From the cell containing the given text, extract its center point as [X, Y] coordinate. 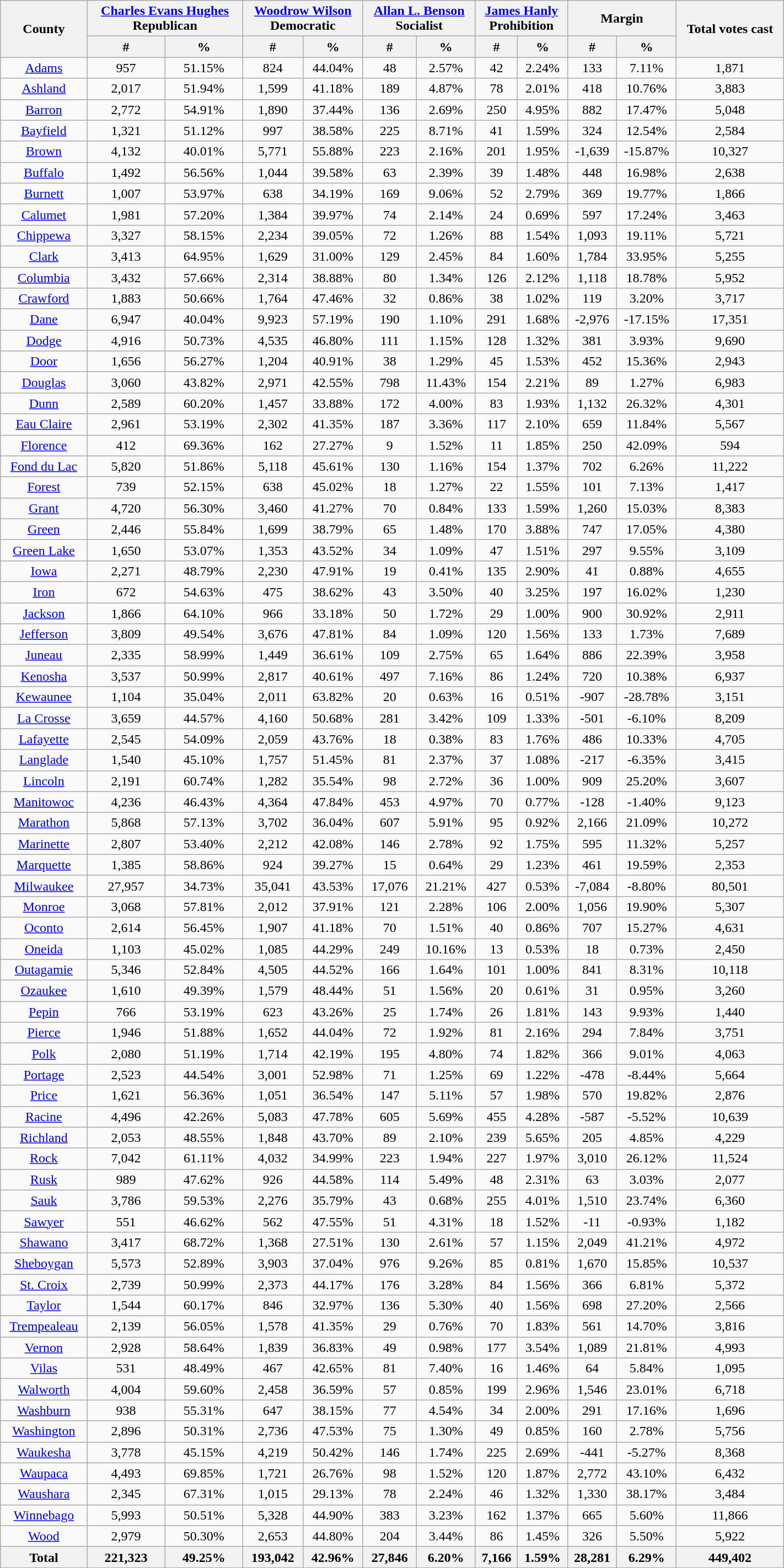
3,109 [730, 550]
27,846 [389, 1557]
Barron [44, 110]
1.10% [445, 320]
3,659 [126, 718]
989 [126, 1179]
9,923 [272, 320]
2,446 [126, 529]
1.85% [543, 445]
Burnett [44, 193]
2.45% [445, 256]
James HanlyProhibition [522, 19]
1.60% [543, 256]
169 [389, 193]
4,535 [272, 341]
1,652 [272, 1033]
1,093 [592, 235]
58.86% [204, 865]
846 [272, 1306]
453 [389, 802]
3,778 [126, 1452]
1.81% [543, 1012]
31.00% [333, 256]
2,896 [126, 1431]
42.09% [647, 445]
2.21% [543, 382]
1,981 [126, 214]
926 [272, 1179]
5,083 [272, 1117]
1.53% [543, 362]
58.15% [204, 235]
5,664 [730, 1075]
747 [592, 529]
2,271 [126, 571]
6.20% [445, 1557]
1,103 [126, 949]
54.63% [204, 592]
3,816 [730, 1327]
31 [592, 991]
26.32% [647, 403]
7.11% [647, 68]
-587 [592, 1117]
1,449 [272, 655]
381 [592, 341]
33.18% [333, 613]
Margin [622, 19]
Marinette [44, 844]
37.44% [333, 110]
128 [496, 341]
2,011 [272, 697]
448 [592, 173]
24 [496, 214]
10.76% [647, 89]
Crawford [44, 299]
461 [592, 865]
707 [592, 928]
1.95% [543, 152]
5,307 [730, 907]
46.62% [204, 1221]
189 [389, 89]
6,360 [730, 1200]
2,049 [592, 1242]
47.53% [333, 1431]
2.57% [445, 68]
7.84% [647, 1033]
Sauk [44, 1200]
55.31% [204, 1410]
15.85% [647, 1263]
60.20% [204, 403]
21.21% [445, 886]
1,321 [126, 131]
4,380 [730, 529]
9.93% [647, 1012]
1.30% [445, 1431]
1.16% [445, 466]
4.95% [543, 110]
Eau Claire [44, 424]
Buffalo [44, 173]
16.98% [647, 173]
19.90% [647, 907]
2,638 [730, 173]
1,621 [126, 1096]
3.88% [543, 529]
-15.87% [647, 152]
2,335 [126, 655]
Jackson [44, 613]
Iron [44, 592]
0.84% [445, 508]
52.98% [333, 1075]
Clark [44, 256]
Ashland [44, 89]
427 [496, 886]
1.82% [543, 1054]
2.61% [445, 1242]
1,056 [592, 907]
Vernon [44, 1348]
-501 [592, 718]
-8.44% [647, 1075]
42.19% [333, 1054]
10,327 [730, 152]
8,383 [730, 508]
Waupaca [44, 1473]
900 [592, 613]
La Crosse [44, 718]
25.20% [647, 781]
166 [389, 970]
Outagamie [44, 970]
418 [592, 89]
57.20% [204, 214]
50 [389, 613]
Marquette [44, 865]
Brown [44, 152]
-6.35% [647, 760]
6,718 [730, 1389]
6,937 [730, 676]
45 [496, 362]
1,629 [272, 256]
3,809 [126, 634]
0.92% [543, 823]
3.36% [445, 424]
2,080 [126, 1054]
5,372 [730, 1285]
1.93% [543, 403]
1,714 [272, 1054]
Ozaukee [44, 991]
27.20% [647, 1306]
26.76% [333, 1473]
204 [389, 1536]
Washington [44, 1431]
129 [389, 256]
1,764 [272, 299]
56.56% [204, 173]
4,505 [272, 970]
52.89% [204, 1263]
12.54% [647, 131]
35.79% [333, 1200]
47 [496, 550]
Douglas [44, 382]
0.41% [445, 571]
57.66% [204, 277]
Pepin [44, 1012]
3,537 [126, 676]
50.51% [204, 1515]
3,260 [730, 991]
3,958 [730, 655]
1,044 [272, 173]
43.26% [333, 1012]
2,961 [126, 424]
1,699 [272, 529]
0.77% [543, 802]
595 [592, 844]
1,353 [272, 550]
0.76% [445, 1327]
475 [272, 592]
160 [592, 1431]
467 [272, 1368]
56.05% [204, 1327]
57.19% [333, 320]
22.39% [647, 655]
1.94% [445, 1159]
1,721 [272, 1473]
49.39% [204, 991]
449,402 [730, 1557]
497 [389, 676]
53.97% [204, 193]
11,866 [730, 1515]
10,537 [730, 1263]
17.47% [647, 110]
2,353 [730, 865]
34.19% [333, 193]
42 [496, 68]
2.14% [445, 214]
47.81% [333, 634]
0.88% [647, 571]
77 [389, 1410]
2,523 [126, 1075]
702 [592, 466]
4,004 [126, 1389]
Taylor [44, 1306]
19.59% [647, 865]
54.09% [204, 739]
106 [496, 907]
47.84% [333, 802]
38.88% [333, 277]
147 [389, 1096]
597 [592, 214]
1,440 [730, 1012]
11,524 [730, 1159]
5.84% [647, 1368]
1,085 [272, 949]
44.57% [204, 718]
1.92% [445, 1033]
47.62% [204, 1179]
Chippewa [44, 235]
27.51% [333, 1242]
3.93% [647, 341]
659 [592, 424]
33.88% [333, 403]
1,095 [730, 1368]
13 [496, 949]
8.71% [445, 131]
957 [126, 68]
40.61% [333, 676]
3.03% [647, 1179]
19.77% [647, 193]
60.74% [204, 781]
3.50% [445, 592]
281 [389, 718]
Kenosha [44, 676]
976 [389, 1263]
1,104 [126, 697]
Rusk [44, 1179]
1,260 [592, 508]
4,496 [126, 1117]
143 [592, 1012]
47.55% [333, 1221]
5.60% [647, 1515]
15.36% [647, 362]
3,001 [272, 1075]
36 [496, 781]
St. Croix [44, 1285]
1,368 [272, 1242]
2,276 [272, 1200]
26.12% [647, 1159]
9.01% [647, 1054]
1,182 [730, 1221]
561 [592, 1327]
Allan L. BensonSocialist [419, 19]
126 [496, 277]
49.54% [204, 634]
43.76% [333, 739]
Fond du Lac [44, 466]
51.15% [204, 68]
39.58% [333, 173]
-1,639 [592, 152]
51.86% [204, 466]
36.61% [333, 655]
3,151 [730, 697]
35,041 [272, 886]
Washburn [44, 1410]
Marathon [44, 823]
44.17% [333, 1285]
42.55% [333, 382]
195 [389, 1054]
4,655 [730, 571]
37 [496, 760]
2.39% [445, 173]
1.97% [543, 1159]
3,717 [730, 299]
34.73% [204, 886]
92 [496, 844]
42.08% [333, 844]
Total votes cast [730, 29]
Forest [44, 487]
2,911 [730, 613]
1,132 [592, 403]
69.85% [204, 1473]
1.46% [543, 1368]
38.15% [333, 1410]
111 [389, 341]
48.44% [333, 991]
-441 [592, 1452]
28,281 [592, 1557]
4,916 [126, 341]
531 [126, 1368]
63.82% [333, 697]
52 [496, 193]
1,848 [272, 1138]
4,972 [730, 1242]
4.00% [445, 403]
5,771 [272, 152]
672 [126, 592]
4,364 [272, 802]
720 [592, 676]
57.13% [204, 823]
5.65% [543, 1138]
605 [389, 1117]
1,578 [272, 1327]
2,943 [730, 362]
25 [389, 1012]
1,204 [272, 362]
39.27% [333, 865]
2,584 [730, 131]
1.73% [647, 634]
-28.78% [647, 697]
1,650 [126, 550]
47.46% [333, 299]
59.53% [204, 1200]
19.11% [647, 235]
33.95% [647, 256]
3,883 [730, 89]
0.38% [445, 739]
239 [496, 1138]
1,890 [272, 110]
2,653 [272, 1536]
452 [592, 362]
4.01% [543, 1200]
2,545 [126, 739]
57.81% [204, 907]
1,330 [592, 1494]
10.38% [647, 676]
75 [389, 1431]
44.90% [333, 1515]
16.02% [647, 592]
324 [592, 131]
1.25% [445, 1075]
Juneau [44, 655]
3.23% [445, 1515]
Trempealeau [44, 1327]
1.24% [543, 676]
46.80% [333, 341]
1,839 [272, 1348]
69 [496, 1075]
3.54% [543, 1348]
3,415 [730, 760]
3,702 [272, 823]
1,282 [272, 781]
6.26% [647, 466]
4.97% [445, 802]
2,739 [126, 1285]
9.26% [445, 1263]
6,432 [730, 1473]
38.79% [333, 529]
0.95% [647, 991]
36.04% [333, 823]
30.92% [647, 613]
2.72% [445, 781]
882 [592, 110]
4.85% [647, 1138]
23.74% [647, 1200]
64.95% [204, 256]
4,219 [272, 1452]
39.97% [333, 214]
2,059 [272, 739]
2,817 [272, 676]
739 [126, 487]
5,756 [730, 1431]
22 [496, 487]
51.88% [204, 1033]
2.96% [543, 1389]
67.31% [204, 1494]
Woodrow WilsonDemocratic [303, 19]
-1.40% [647, 802]
40.91% [333, 362]
1,610 [126, 991]
3,327 [126, 235]
64.10% [204, 613]
9 [389, 445]
56.36% [204, 1096]
40.01% [204, 152]
Racine [44, 1117]
1,385 [126, 865]
44.58% [333, 1179]
2,345 [126, 1494]
64 [592, 1368]
997 [272, 131]
38.58% [333, 131]
1,118 [592, 277]
10.16% [445, 949]
5.30% [445, 1306]
80,501 [730, 886]
Dodge [44, 341]
71 [389, 1075]
-8.80% [647, 886]
County [44, 29]
11.43% [445, 382]
42.96% [333, 1557]
48.79% [204, 571]
95 [496, 823]
Shawano [44, 1242]
5,573 [126, 1263]
15 [389, 865]
2,971 [272, 382]
27.27% [333, 445]
9.06% [445, 193]
1,946 [126, 1033]
Milwaukee [44, 886]
2,736 [272, 1431]
9,123 [730, 802]
4,631 [730, 928]
44.54% [204, 1075]
Dunn [44, 403]
51.19% [204, 1054]
647 [272, 1410]
55.88% [333, 152]
43.70% [333, 1138]
1,883 [126, 299]
Winnebago [44, 1515]
1,051 [272, 1096]
0.68% [445, 1200]
-11 [592, 1221]
5,721 [730, 235]
199 [496, 1389]
Sheboygan [44, 1263]
1,417 [730, 487]
Iowa [44, 571]
51.12% [204, 131]
3,460 [272, 508]
47.91% [333, 571]
Total [44, 1557]
34.99% [333, 1159]
37.04% [333, 1263]
249 [389, 949]
1.23% [543, 865]
170 [496, 529]
58.99% [204, 655]
2,314 [272, 277]
1.02% [543, 299]
44.52% [333, 970]
1,457 [272, 403]
294 [592, 1033]
2,053 [126, 1138]
1,784 [592, 256]
10,639 [730, 1117]
61.11% [204, 1159]
21.09% [647, 823]
Richland [44, 1138]
4.87% [445, 89]
1.08% [543, 760]
570 [592, 1096]
Sawyer [44, 1221]
1.22% [543, 1075]
Dane [44, 320]
4.80% [445, 1054]
-6.10% [647, 718]
2,191 [126, 781]
32 [389, 299]
Waukesha [44, 1452]
36.83% [333, 1348]
50.73% [204, 341]
3.42% [445, 718]
56.45% [204, 928]
2,928 [126, 1348]
6,983 [730, 382]
2,589 [126, 403]
4.28% [543, 1117]
824 [272, 68]
Monroe [44, 907]
1,696 [730, 1410]
-217 [592, 760]
8,209 [730, 718]
190 [389, 320]
58.64% [204, 1348]
924 [272, 865]
1.33% [543, 718]
7,689 [730, 634]
2,017 [126, 89]
1,656 [126, 362]
45.10% [204, 760]
1.45% [543, 1536]
Oconto [44, 928]
3,676 [272, 634]
26 [496, 1012]
41.21% [647, 1242]
11.84% [647, 424]
38.62% [333, 592]
4,132 [126, 152]
193,042 [272, 1557]
42.26% [204, 1117]
Vilas [44, 1368]
11 [496, 445]
0.98% [445, 1348]
297 [592, 550]
4,705 [730, 739]
Wood [44, 1536]
36.59% [333, 1389]
69.36% [204, 445]
1,757 [272, 760]
5,346 [126, 970]
5,048 [730, 110]
15.03% [647, 508]
2.28% [445, 907]
39.05% [333, 235]
10,118 [730, 970]
80 [389, 277]
Manitowoc [44, 802]
3,903 [272, 1263]
5,993 [126, 1515]
5.91% [445, 823]
60.17% [204, 1306]
1,599 [272, 89]
53.07% [204, 550]
4,993 [730, 1348]
50.31% [204, 1431]
486 [592, 739]
3,010 [592, 1159]
23.01% [647, 1389]
1.68% [543, 320]
1.75% [543, 844]
18.78% [647, 277]
Green Lake [44, 550]
0.81% [543, 1263]
2,458 [272, 1389]
1,579 [272, 991]
2,139 [126, 1327]
88 [496, 235]
49.25% [204, 1557]
909 [592, 781]
47.78% [333, 1117]
135 [496, 571]
46 [496, 1494]
1,007 [126, 193]
17.05% [647, 529]
766 [126, 1012]
177 [496, 1348]
Florence [44, 445]
4,160 [272, 718]
7.13% [647, 487]
50.68% [333, 718]
798 [389, 382]
187 [389, 424]
Door [44, 362]
2.79% [543, 193]
1,540 [126, 760]
4,236 [126, 802]
7.16% [445, 676]
1.83% [543, 1327]
48.49% [204, 1368]
Bayfield [44, 131]
4,063 [730, 1054]
326 [592, 1536]
85 [496, 1263]
Price [44, 1096]
9.55% [647, 550]
10.33% [647, 739]
2.90% [543, 571]
17.24% [647, 214]
50.30% [204, 1536]
2,166 [592, 823]
938 [126, 1410]
8,368 [730, 1452]
50.66% [204, 299]
117 [496, 424]
3,786 [126, 1200]
-907 [592, 697]
Calumet [44, 214]
Oneida [44, 949]
44.80% [333, 1536]
551 [126, 1221]
1,670 [592, 1263]
-0.93% [647, 1221]
0.63% [445, 697]
2,979 [126, 1536]
3,417 [126, 1242]
121 [389, 907]
607 [389, 823]
1.76% [543, 739]
Walworth [44, 1389]
6.81% [647, 1285]
383 [389, 1515]
1,546 [592, 1389]
201 [496, 152]
-7,084 [592, 886]
Columbia [44, 277]
43.52% [333, 550]
412 [126, 445]
966 [272, 613]
205 [592, 1138]
19.82% [647, 1096]
Polk [44, 1054]
1,492 [126, 173]
10,272 [730, 823]
0.64% [445, 865]
1,230 [730, 592]
0.73% [647, 949]
1.55% [543, 487]
29.13% [333, 1494]
3.44% [445, 1536]
46.43% [204, 802]
56.30% [204, 508]
698 [592, 1306]
2.31% [543, 1179]
0.69% [543, 214]
27,957 [126, 886]
43.82% [204, 382]
-128 [592, 802]
3,068 [126, 907]
17,076 [389, 886]
35.04% [204, 697]
3,060 [126, 382]
2.37% [445, 760]
4,720 [126, 508]
14.70% [647, 1327]
7,042 [126, 1159]
51.94% [204, 89]
Waushara [44, 1494]
1,907 [272, 928]
3,463 [730, 214]
2,012 [272, 907]
1.54% [543, 235]
35.54% [333, 781]
44.29% [333, 949]
-5.27% [647, 1452]
32.97% [333, 1306]
50.42% [333, 1452]
5,257 [730, 844]
3,432 [126, 277]
0.61% [543, 991]
11,222 [730, 466]
2,566 [730, 1306]
3.28% [445, 1285]
11.32% [647, 844]
53.40% [204, 844]
41.27% [333, 508]
Lafayette [44, 739]
4,032 [272, 1159]
3.25% [543, 592]
52.15% [204, 487]
38.17% [647, 1494]
39 [496, 173]
2,230 [272, 571]
42.65% [333, 1368]
1.34% [445, 277]
1,384 [272, 214]
4,229 [730, 1138]
3,607 [730, 781]
Jefferson [44, 634]
Rock [44, 1159]
54.91% [204, 110]
2,807 [126, 844]
594 [730, 445]
1.29% [445, 362]
2,373 [272, 1285]
1,510 [592, 1200]
37.91% [333, 907]
1.98% [543, 1096]
227 [496, 1159]
-478 [592, 1075]
197 [592, 592]
2,450 [730, 949]
5.11% [445, 1096]
55.84% [204, 529]
623 [272, 1012]
5,868 [126, 823]
17.16% [647, 1410]
665 [592, 1515]
4,493 [126, 1473]
3.20% [647, 299]
68.72% [204, 1242]
2,234 [272, 235]
6.29% [647, 1557]
43.10% [647, 1473]
1,015 [272, 1494]
176 [389, 1285]
4.31% [445, 1221]
5,567 [730, 424]
369 [592, 193]
2,302 [272, 424]
9,690 [730, 341]
15.27% [647, 928]
4.54% [445, 1410]
Portage [44, 1075]
562 [272, 1221]
5,118 [272, 466]
1.87% [543, 1473]
1,871 [730, 68]
Charles Evans HughesRepublican [165, 19]
Pierce [44, 1033]
3,413 [126, 256]
3,484 [730, 1494]
114 [389, 1179]
59.60% [204, 1389]
2.75% [445, 655]
8.31% [647, 970]
45.15% [204, 1452]
455 [496, 1117]
Green [44, 529]
2,614 [126, 928]
19 [389, 571]
1.72% [445, 613]
6,947 [126, 320]
5,952 [730, 277]
Adams [44, 68]
36.54% [333, 1096]
2,077 [730, 1179]
2.01% [543, 89]
5,255 [730, 256]
56.27% [204, 362]
172 [389, 403]
4,301 [730, 403]
5,820 [126, 466]
7,166 [496, 1557]
5.50% [647, 1536]
52.84% [204, 970]
-17.15% [647, 320]
-5.52% [647, 1117]
886 [592, 655]
Kewaunee [44, 697]
2.12% [543, 277]
17,351 [730, 320]
5.69% [445, 1117]
2,212 [272, 844]
Grant [44, 508]
Lincoln [44, 781]
51.45% [333, 760]
7.40% [445, 1368]
1.26% [445, 235]
1,544 [126, 1306]
40.04% [204, 320]
221,323 [126, 1557]
1,089 [592, 1348]
0.51% [543, 697]
Langlade [44, 760]
841 [592, 970]
2,876 [730, 1096]
21.81% [647, 1348]
48.55% [204, 1138]
5,922 [730, 1536]
5.49% [445, 1179]
119 [592, 299]
5,328 [272, 1515]
-2,976 [592, 320]
45.61% [333, 466]
3,751 [730, 1033]
43.53% [333, 886]
255 [496, 1200]
